Provide the [x, y] coordinate of the cell's center where the given text is located.  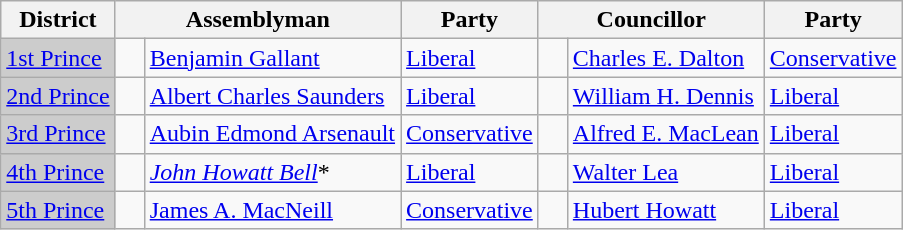
5th Prince [58, 210]
District [58, 20]
James A. MacNeill [272, 210]
John Howatt Bell* [272, 172]
Charles E. Dalton [666, 58]
Aubin Edmond Arsenault [272, 134]
Councillor [651, 20]
Albert Charles Saunders [272, 96]
Alfred E. MacLean [666, 134]
1st Prince [58, 58]
William H. Dennis [666, 96]
3rd Prince [58, 134]
4th Prince [58, 172]
Assemblyman [258, 20]
Hubert Howatt [666, 210]
2nd Prince [58, 96]
Benjamin Gallant [272, 58]
Walter Lea [666, 172]
